Extract the (X, Y) coordinate from the center of the cell holding the provided text.  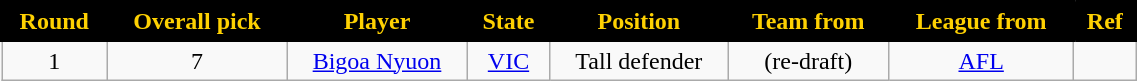
State (508, 22)
Position (639, 22)
7 (197, 60)
Tall defender (639, 60)
Player (377, 22)
AFL (982, 60)
Round (54, 22)
1 (54, 60)
League from (982, 22)
Overall pick (197, 22)
Team from (808, 22)
VIC (508, 60)
Bigoa Nyuon (377, 60)
(re-draft) (808, 60)
Ref (1104, 22)
